Search for the cell housing the specified text and yield its (x, y) center coordinate. 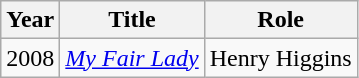
Role (280, 20)
2008 (30, 58)
Year (30, 20)
Title (132, 20)
My Fair Lady (132, 58)
Henry Higgins (280, 58)
